Output the [x, y] coordinate of the center of the cell containing the given text.  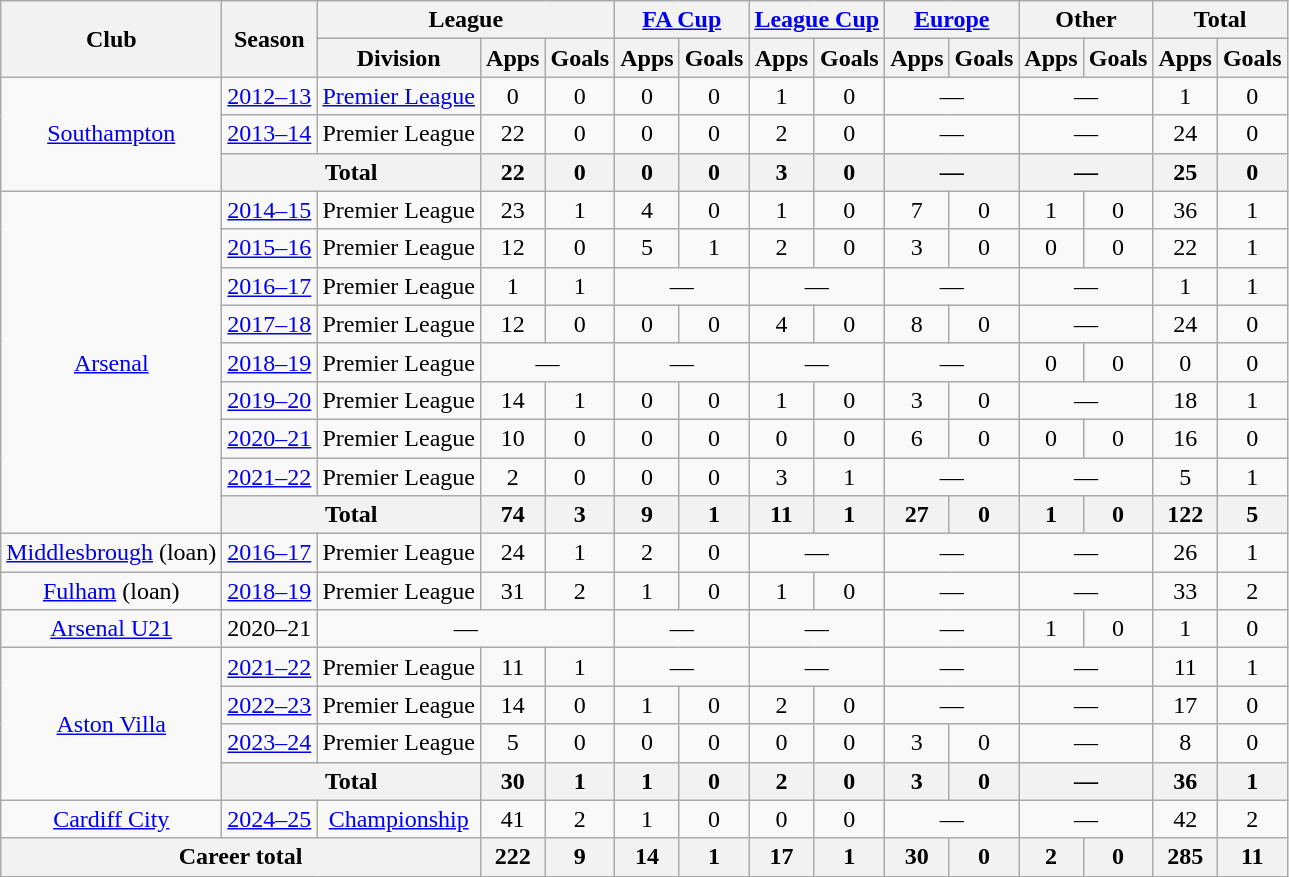
2015–16 [270, 248]
285 [1185, 857]
Southampton [112, 134]
League [466, 20]
25 [1185, 172]
10 [513, 438]
League Cup [817, 20]
27 [917, 515]
Arsenal U21 [112, 629]
2024–25 [270, 819]
33 [1185, 591]
Fulham (loan) [112, 591]
122 [1185, 515]
6 [917, 438]
Arsenal [112, 362]
23 [513, 210]
41 [513, 819]
Division [399, 58]
18 [1185, 400]
2022–23 [270, 705]
2023–24 [270, 743]
74 [513, 515]
Middlesbrough (loan) [112, 553]
2013–14 [270, 134]
Other [1086, 20]
42 [1185, 819]
FA Cup [682, 20]
Cardiff City [112, 819]
2012–13 [270, 96]
26 [1185, 553]
2017–18 [270, 324]
Europe [952, 20]
Championship [399, 819]
Aston Villa [112, 724]
2019–20 [270, 400]
2014–15 [270, 210]
Season [270, 39]
31 [513, 591]
7 [917, 210]
16 [1185, 438]
222 [513, 857]
Career total [241, 857]
Club [112, 39]
